For the text-containing cell, return its midpoint in (X, Y) coordinate format. 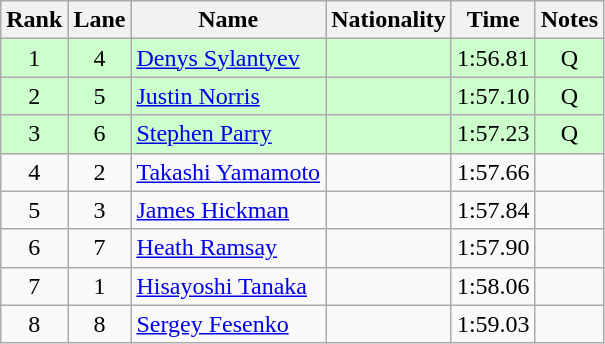
1:57.10 (493, 96)
Lane (100, 20)
1:57.90 (493, 248)
Name (228, 20)
1:58.06 (493, 286)
1:57.66 (493, 172)
Notes (569, 20)
James Hickman (228, 210)
1:59.03 (493, 324)
Heath Ramsay (228, 248)
Time (493, 20)
1:57.84 (493, 210)
Denys Sylantyev (228, 58)
Takashi Yamamoto (228, 172)
Stephen Parry (228, 134)
Nationality (389, 20)
Justin Norris (228, 96)
1:57.23 (493, 134)
Hisayoshi Tanaka (228, 286)
Sergey Fesenko (228, 324)
Rank (34, 20)
1:56.81 (493, 58)
